Return (x, y) of the center of cell containing provided text 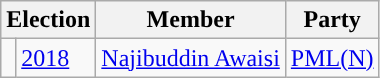
Member (191, 20)
2018 (56, 58)
Party (332, 20)
Najibuddin Awaisi (191, 58)
PML(N) (332, 58)
Election (48, 20)
